Scan for the cell matching the given text and deliver its (X, Y) coordinate at center. 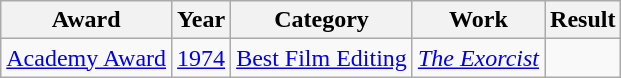
Award (86, 20)
Year (202, 20)
1974 (202, 58)
Academy Award (86, 58)
Category (322, 20)
Best Film Editing (322, 58)
The Exorcist (478, 58)
Result (583, 20)
Work (478, 20)
